Return [X, Y] of the center of cell containing provided text 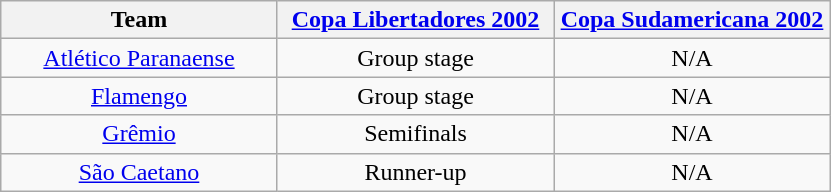
Atlético Paranaense [139, 58]
Runner-up [415, 172]
Grêmio [139, 134]
Copa Libertadores 2002 [415, 20]
Team [139, 20]
Copa Sudamericana 2002 [692, 20]
Semifinals [415, 134]
Flamengo [139, 96]
São Caetano [139, 172]
